For the text-containing cell, return its midpoint in [x, y] coordinate format. 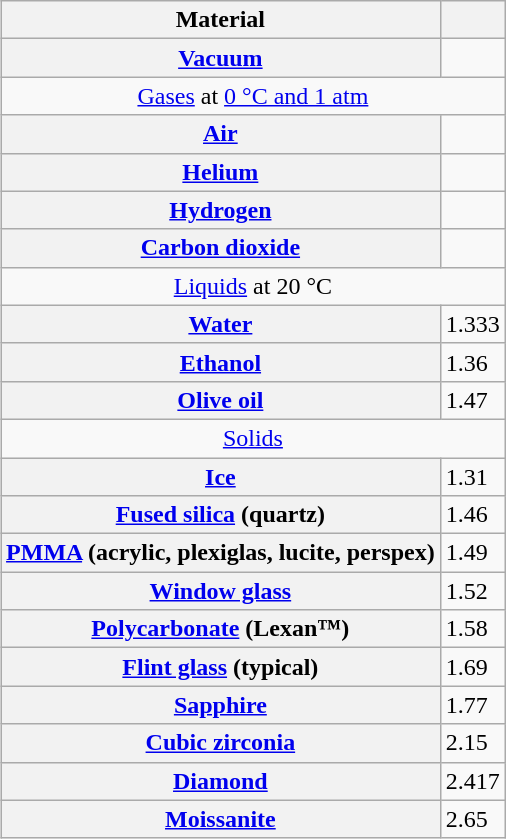
1.77 [472, 705]
Diamond [221, 781]
1.49 [472, 553]
Carbon dioxide [221, 248]
2.417 [472, 781]
Solids [254, 438]
1.52 [472, 591]
Moissanite [221, 819]
PMMA (acrylic, plexiglas, lucite, perspex) [221, 553]
Ethanol [221, 362]
Vacuum [221, 58]
2.65 [472, 819]
1.69 [472, 667]
Hydrogen [221, 210]
Material [221, 20]
1.36 [472, 362]
Helium [221, 172]
Cubic zirconia [221, 743]
Window glass [221, 591]
Fused silica (quartz) [221, 515]
Gases at 0 °C and 1 atm [254, 96]
Flint glass (typical) [221, 667]
Water [221, 324]
1.46 [472, 515]
Ice [221, 477]
1.47 [472, 400]
1.58 [472, 629]
2.15 [472, 743]
1.31 [472, 477]
Sapphire [221, 705]
Liquids at 20 °C [254, 286]
Olive oil [221, 400]
Air [221, 134]
1.333 [472, 324]
Polycarbonate (Lexan™) [221, 629]
